Detect which cell encompasses the target text, then output its (X, Y) center coordinate. 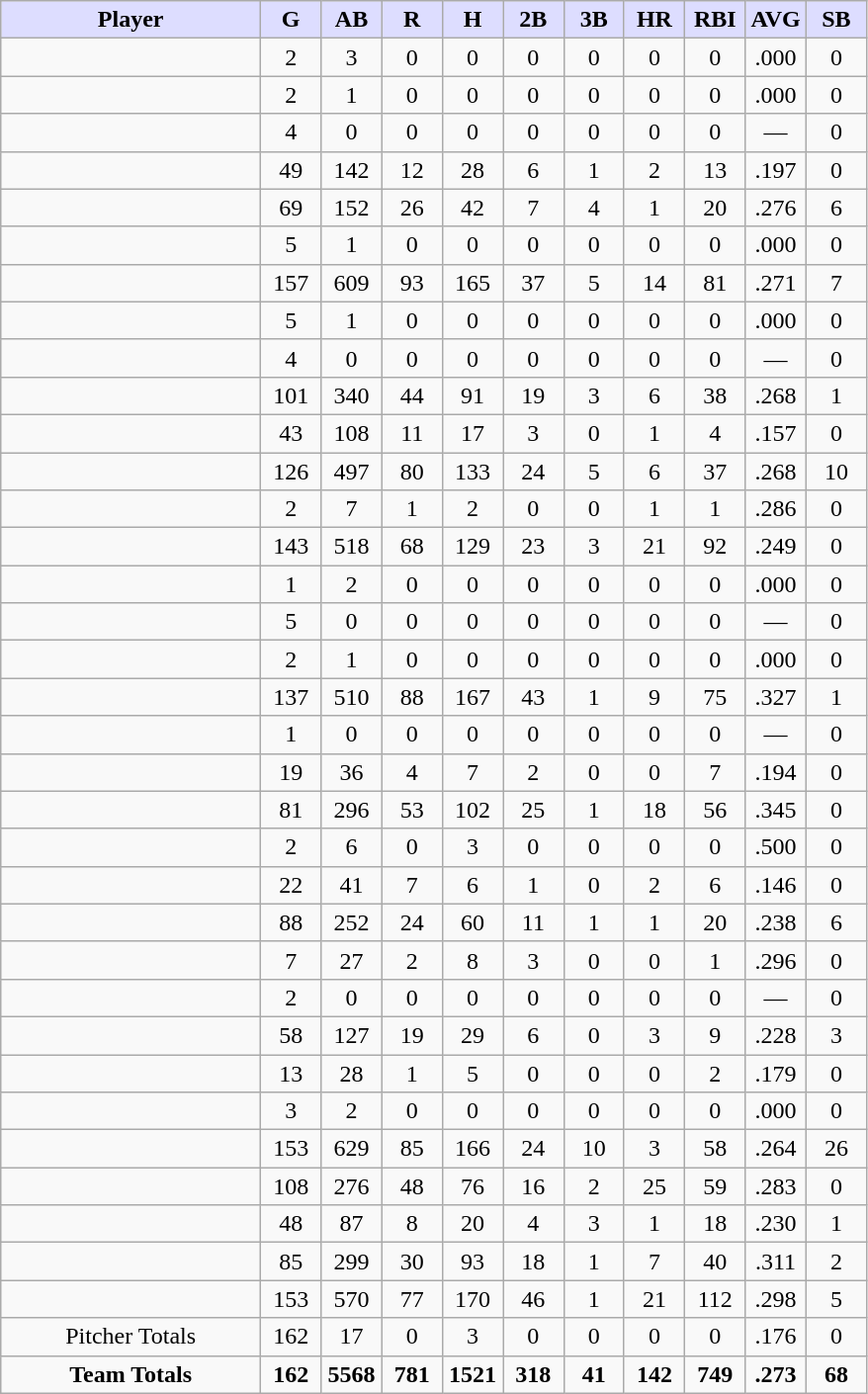
77 (411, 1299)
53 (411, 810)
.276 (775, 208)
143 (291, 547)
152 (352, 208)
87 (352, 1224)
44 (411, 395)
27 (352, 960)
126 (291, 472)
.271 (775, 283)
137 (291, 697)
.176 (775, 1337)
69 (291, 208)
.157 (775, 433)
.249 (775, 547)
30 (411, 1262)
.146 (775, 885)
518 (352, 547)
629 (352, 1149)
.238 (775, 922)
112 (716, 1299)
.286 (775, 509)
16 (534, 1186)
H (473, 20)
102 (473, 810)
.273 (775, 1374)
3B (593, 20)
.500 (775, 847)
1521 (473, 1374)
Player (130, 20)
92 (716, 547)
170 (473, 1299)
165 (473, 283)
Pitcher Totals (130, 1337)
G (291, 20)
49 (291, 170)
46 (534, 1299)
252 (352, 922)
609 (352, 283)
.197 (775, 170)
36 (352, 772)
29 (473, 1035)
SB (836, 20)
129 (473, 547)
Team Totals (130, 1374)
497 (352, 472)
40 (716, 1262)
340 (352, 395)
23 (534, 547)
R (411, 20)
.298 (775, 1299)
157 (291, 283)
.194 (775, 772)
12 (411, 170)
133 (473, 472)
80 (411, 472)
.179 (775, 1073)
76 (473, 1186)
276 (352, 1186)
22 (291, 885)
.311 (775, 1262)
296 (352, 810)
510 (352, 697)
AVG (775, 20)
56 (716, 810)
AB (352, 20)
42 (473, 208)
.296 (775, 960)
.345 (775, 810)
.327 (775, 697)
.230 (775, 1224)
14 (654, 283)
318 (534, 1374)
2B (534, 20)
RBI (716, 20)
167 (473, 697)
59 (716, 1186)
5568 (352, 1374)
.283 (775, 1186)
.264 (775, 1149)
749 (716, 1374)
166 (473, 1149)
.228 (775, 1035)
60 (473, 922)
HR (654, 20)
127 (352, 1035)
101 (291, 395)
38 (716, 395)
781 (411, 1374)
91 (473, 395)
570 (352, 1299)
75 (716, 697)
299 (352, 1262)
